Find where the given text appears and provide that cell's center as [X, Y] coordinate. 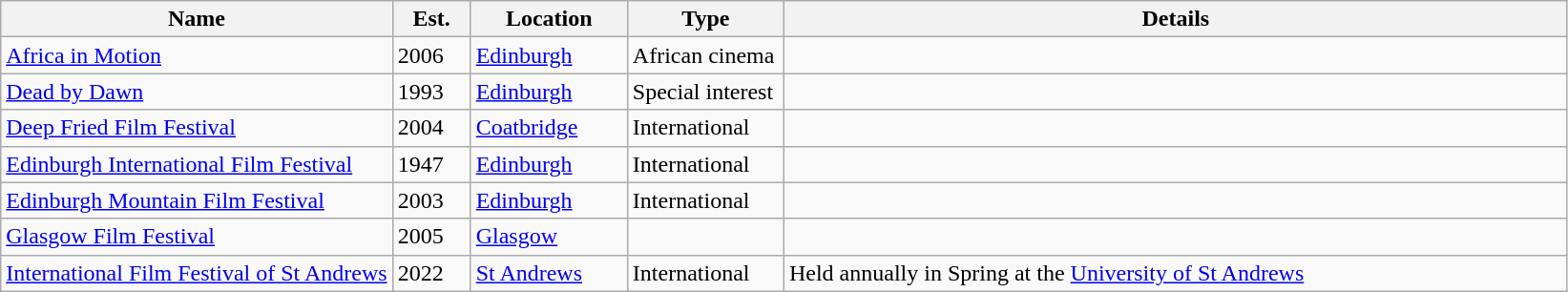
2004 [431, 128]
1993 [431, 92]
Held annually in Spring at the University of St Andrews [1176, 273]
2022 [431, 273]
Coatbridge [549, 128]
St Andrews [549, 273]
Edinburgh International Film Festival [197, 164]
Est. [431, 19]
Edinburgh Mountain Film Festival [197, 200]
2006 [431, 55]
Glasgow Film Festival [197, 237]
Type [705, 19]
Special interest [705, 92]
African cinema [705, 55]
Dead by Dawn [197, 92]
Location [549, 19]
1947 [431, 164]
Details [1176, 19]
Glasgow [549, 237]
Deep Fried Film Festival [197, 128]
Africa in Motion [197, 55]
2003 [431, 200]
International Film Festival of St Andrews [197, 273]
2005 [431, 237]
Name [197, 19]
